Identify which cell holds the provided text, then report its [x, y] central coordinate. 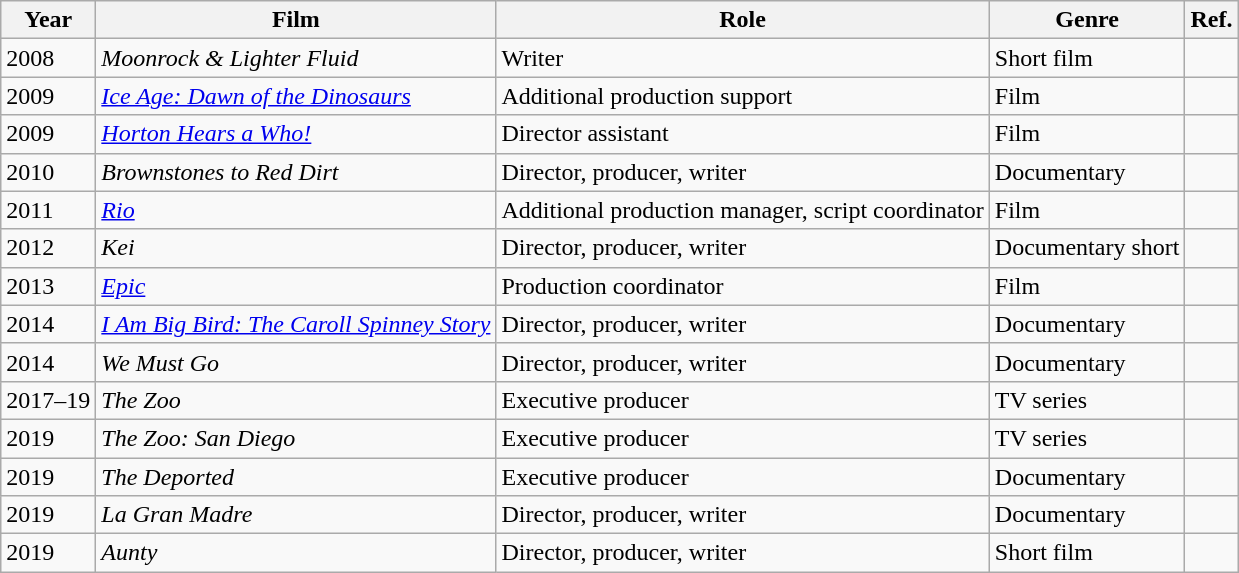
Aunty [296, 553]
2011 [48, 210]
Documentary short [1087, 248]
I Am Big Bird: The Caroll Spinney Story [296, 324]
Brownstones to Red Dirt [296, 172]
Rio [296, 210]
The Deported [296, 477]
Kei [296, 248]
Genre [1087, 20]
Additional production manager, script coordinator [742, 210]
Production coordinator [742, 286]
Epic [296, 286]
La Gran Madre [296, 515]
Horton Hears a Who! [296, 134]
2008 [48, 58]
Year [48, 20]
2010 [48, 172]
Ice Age: Dawn of the Dinosaurs [296, 96]
Role [742, 20]
The Zoo: San Diego [296, 438]
Writer [742, 58]
Ref. [1212, 20]
Additional production support [742, 96]
2013 [48, 286]
The Zoo [296, 400]
Moonrock & Lighter Fluid [296, 58]
Director assistant [742, 134]
We Must Go [296, 362]
2017–19 [48, 400]
2012 [48, 248]
